Output the [x, y] coordinate of the center of the cell containing the given text.  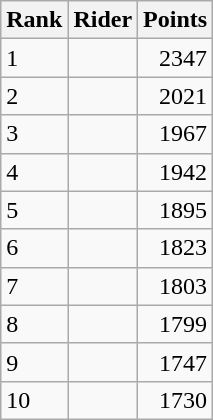
6 [34, 248]
1 [34, 58]
5 [34, 210]
1942 [176, 172]
1730 [176, 400]
Points [176, 20]
7 [34, 286]
1895 [176, 210]
Rider [103, 20]
4 [34, 172]
1747 [176, 362]
2021 [176, 96]
Rank [34, 20]
1967 [176, 134]
2347 [176, 58]
1799 [176, 324]
1823 [176, 248]
1803 [176, 286]
8 [34, 324]
9 [34, 362]
3 [34, 134]
2 [34, 96]
10 [34, 400]
